Scan for the cell matching the given text and deliver its (X, Y) coordinate at center. 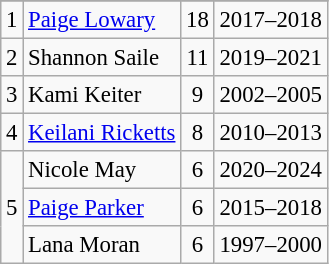
2019–2021 (270, 58)
Lana Moran (102, 245)
2002–2005 (270, 95)
2 (12, 58)
2017–2018 (270, 20)
8 (198, 133)
2020–2024 (270, 170)
1997–2000 (270, 245)
11 (198, 58)
3 (12, 95)
Paige Parker (102, 208)
4 (12, 133)
Keilani Ricketts (102, 133)
18 (198, 20)
5 (12, 208)
Shannon Saile (102, 58)
Paige Lowary (102, 20)
2010–2013 (270, 133)
Kami Keiter (102, 95)
9 (198, 95)
1 (12, 20)
2015–2018 (270, 208)
Nicole May (102, 170)
